Pinpoint the cell where the given text exists, returning its [x, y] midpoint coordinate. 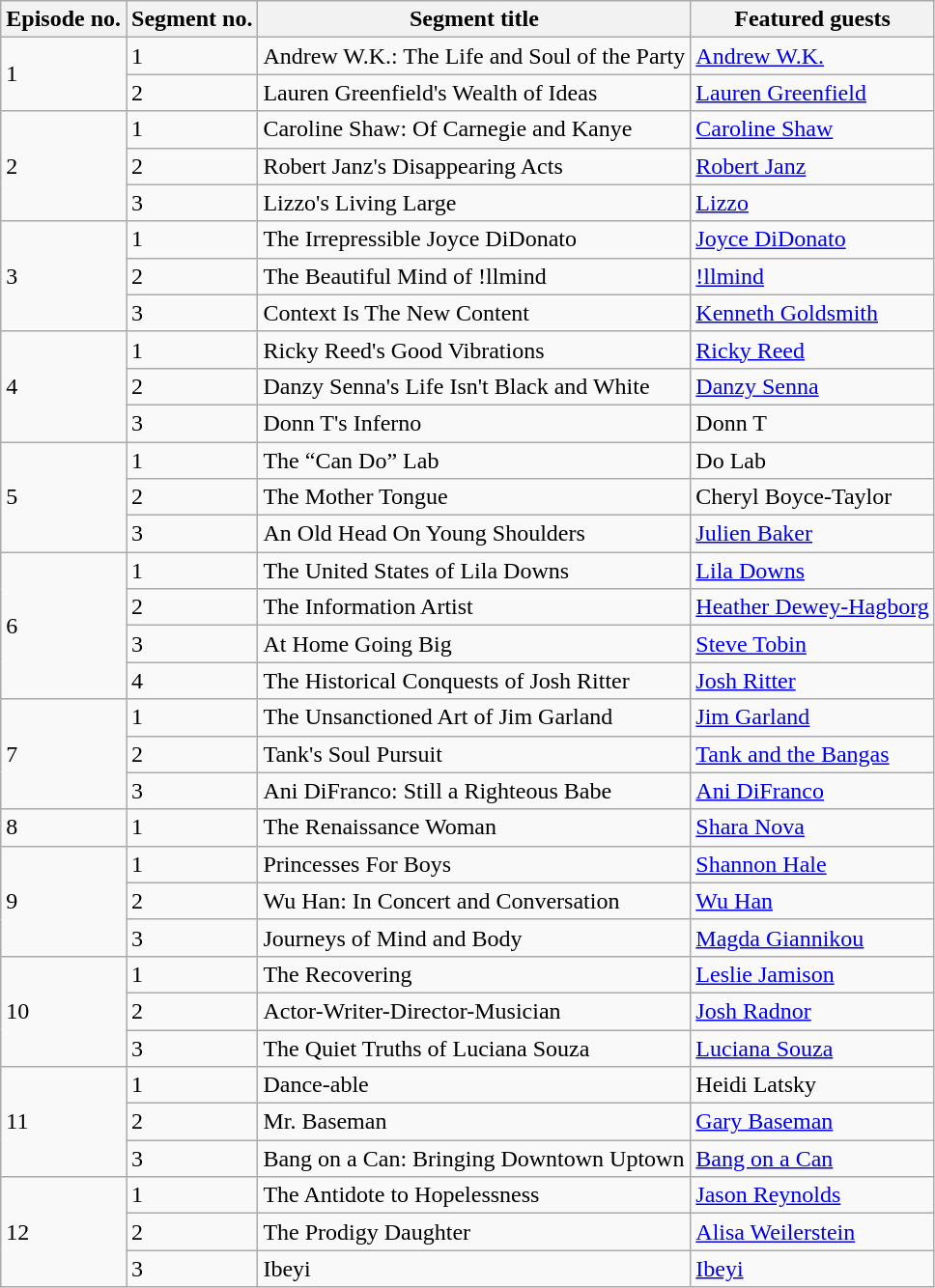
Segment title [474, 19]
Featured guests [813, 19]
The “Can Do” Lab [474, 461]
The Mother Tongue [474, 497]
Andrew W.K.: The Life and Soul of the Party [474, 56]
The Historical Conquests of Josh Ritter [474, 681]
Segment no. [192, 19]
Jason Reynolds [813, 1195]
Caroline Shaw: Of Carnegie and Kanye [474, 129]
Kenneth Goldsmith [813, 313]
The Renaissance Woman [474, 827]
Shannon Hale [813, 864]
Actor-Writer-Director-Musician [474, 1011]
Robert Janz's Disappearing Acts [474, 166]
5 [64, 497]
Lila Downs [813, 571]
Danzy Senna [813, 386]
Josh Radnor [813, 1011]
Episode no. [64, 19]
12 [64, 1232]
The Prodigy Daughter [474, 1232]
The Antidote to Hopelessness [474, 1195]
Ricky Reed [813, 350]
Tank's Soul Pursuit [474, 754]
6 [64, 626]
Donn T's Inferno [474, 423]
Bang on a Can: Bringing Downtown Uptown [474, 1159]
Luciana Souza [813, 1048]
The Unsanctioned Art of Jim Garland [474, 717]
At Home Going Big [474, 644]
Mr. Baseman [474, 1122]
The Recovering [474, 974]
Journeys of Mind and Body [474, 938]
An Old Head On Young Shoulders [474, 534]
7 [64, 754]
Robert Janz [813, 166]
The Irrepressible Joyce DiDonato [474, 239]
Tank and the Bangas [813, 754]
Context Is The New Content [474, 313]
The Beautiful Mind of !llmind [474, 276]
!llmind [813, 276]
Jim Garland [813, 717]
Caroline Shaw [813, 129]
Ricky Reed's Good Vibrations [474, 350]
Heidi Latsky [813, 1085]
Julien Baker [813, 534]
Bang on a Can [813, 1159]
11 [64, 1122]
Wu Han: In Concert and Conversation [474, 901]
Do Lab [813, 461]
Andrew W.K. [813, 56]
Ani DiFranco: Still a Righteous Babe [474, 791]
Leslie Jamison [813, 974]
The United States of Lila Downs [474, 571]
10 [64, 1011]
Heather Dewey-Hagborg [813, 607]
Ani DiFranco [813, 791]
The Information Artist [474, 607]
Danzy Senna's Life Isn't Black and White [474, 386]
Joyce DiDonato [813, 239]
Steve Tobin [813, 644]
Cheryl Boyce-Taylor [813, 497]
Magda Giannikou [813, 938]
8 [64, 827]
Gary Baseman [813, 1122]
Lizzo's Living Large [474, 203]
Dance-able [474, 1085]
Princesses For Boys [474, 864]
The Quiet Truths of Luciana Souza [474, 1048]
Donn T [813, 423]
9 [64, 901]
Wu Han [813, 901]
Lizzo [813, 203]
Josh Ritter [813, 681]
Alisa Weilerstein [813, 1232]
Lauren Greenfield's Wealth of Ideas [474, 93]
Shara Nova [813, 827]
Lauren Greenfield [813, 93]
